Locate the cell with the specified text and output its [x, y] center coordinate. 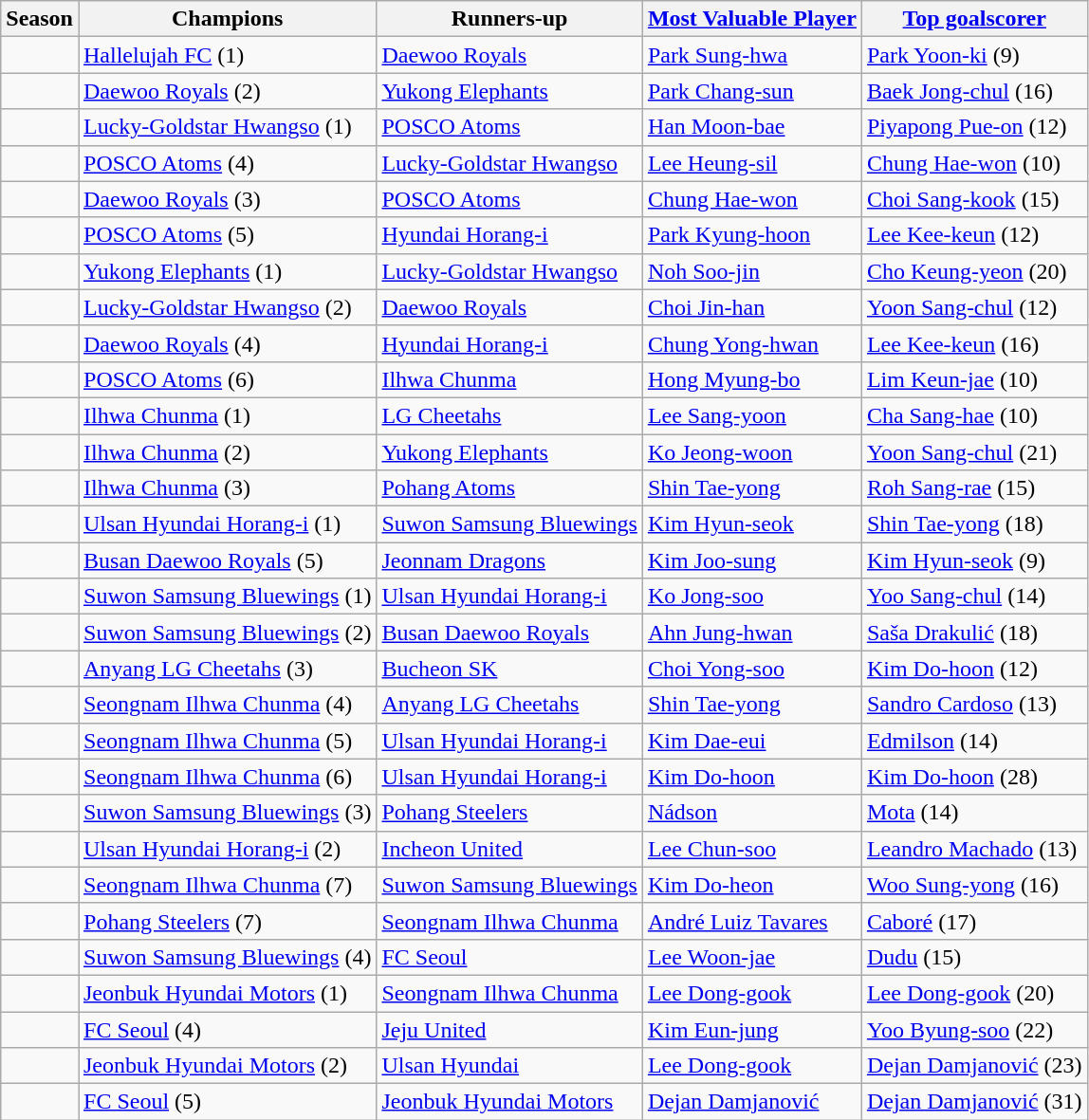
Pohang Atoms [509, 488]
Ahn Jung-hwan [751, 633]
Ilhwa Chunma (1) [227, 415]
Lee Kee-keun (12) [974, 235]
Anyang LG Cheetahs (3) [227, 669]
Park Sung-hwa [751, 55]
Han Moon-bae [751, 127]
Runners-up [509, 19]
Seongnam Ilhwa Chunma (6) [227, 777]
Ilhwa Chunma [509, 379]
Ulsan Hyundai [509, 1066]
Seongnam Ilhwa Chunma (7) [227, 885]
Caboré (17) [974, 921]
Ko Jeong-woon [751, 452]
Leandro Machado (13) [974, 849]
Dejan Damjanović (23) [974, 1066]
Woo Sung-yong (16) [974, 885]
Seongnam Ilhwa Chunma (5) [227, 741]
Hallelujah FC (1) [227, 55]
Chung Yong-hwan [751, 343]
Seongnam Ilhwa Chunma (4) [227, 705]
Kim Do-hoon (28) [974, 777]
POSCO Atoms (5) [227, 235]
Choi Sang-kook (15) [974, 199]
Jeju United [509, 1029]
Dejan Damjanović [751, 1102]
Kim Hyun-seok [751, 524]
Kim Dae-eui [751, 741]
Baek Jong-chul (16) [974, 91]
Jeonbuk Hyundai Motors (2) [227, 1066]
Jeonbuk Hyundai Motors (1) [227, 993]
Kim Do-hoon (12) [974, 669]
Daewoo Royals (4) [227, 343]
Ilhwa Chunma (2) [227, 452]
Incheon United [509, 849]
Nádson [751, 813]
Lee Heung-sil [751, 163]
Mota (14) [974, 813]
Piyapong Pue-on (12) [974, 127]
Lee Kee-keun (16) [974, 343]
Kim Hyun-seok (9) [974, 560]
Park Chang-sun [751, 91]
FC Seoul (5) [227, 1102]
Most Valuable Player [751, 19]
Lee Chun-soo [751, 849]
LG Cheetahs [509, 415]
Suwon Samsung Bluewings (1) [227, 597]
Choi Jin-han [751, 307]
Roh Sang-rae (15) [974, 488]
Lucky-Goldstar Hwangso (1) [227, 127]
Suwon Samsung Bluewings (2) [227, 633]
Jeonbuk Hyundai Motors [509, 1102]
Top goalscorer [974, 19]
FC Seoul (4) [227, 1029]
Busan Daewoo Royals [509, 633]
Season [40, 19]
Yoon Sang-chul (12) [974, 307]
Ko Jong-soo [751, 597]
Jeonnam Dragons [509, 560]
Edmilson (14) [974, 741]
Chung Hae-won [751, 199]
Yoon Sang-chul (21) [974, 452]
Chung Hae-won (10) [974, 163]
Daewoo Royals (3) [227, 199]
Yukong Elephants (1) [227, 271]
Suwon Samsung Bluewings (4) [227, 957]
Cha Sang-hae (10) [974, 415]
Suwon Samsung Bluewings (3) [227, 813]
Yoo Byung-soo (22) [974, 1029]
Choi Yong-soo [751, 669]
Dudu (15) [974, 957]
Ulsan Hyundai Horang-i (2) [227, 849]
POSCO Atoms (4) [227, 163]
Ulsan Hyundai Horang-i (1) [227, 524]
Saša Drakulić (18) [974, 633]
Noh Soo-jin [751, 271]
Daewoo Royals (2) [227, 91]
Hong Myung-bo [751, 379]
Bucheon SK [509, 669]
André Luiz Tavares [751, 921]
Lee Dong-gook (20) [974, 993]
Ilhwa Chunma (3) [227, 488]
Pohang Steelers [509, 813]
Park Yoon-ki (9) [974, 55]
Anyang LG Cheetahs [509, 705]
Park Kyung-hoon [751, 235]
Kim Joo-sung [751, 560]
Dejan Damjanović (31) [974, 1102]
Champions [227, 19]
FC Seoul [509, 957]
Lee Sang-yoon [751, 415]
Cho Keung-yeon (20) [974, 271]
Yoo Sang-chul (14) [974, 597]
Shin Tae-yong (18) [974, 524]
Busan Daewoo Royals (5) [227, 560]
Kim Eun-jung [751, 1029]
Lucky-Goldstar Hwangso (2) [227, 307]
Kim Do-hoon [751, 777]
Lim Keun-jae (10) [974, 379]
Pohang Steelers (7) [227, 921]
Kim Do-heon [751, 885]
Sandro Cardoso (13) [974, 705]
Lee Woon-jae [751, 957]
POSCO Atoms (6) [227, 379]
